Determine the [x, y] coordinate at the center of the cell enclosing the given text.  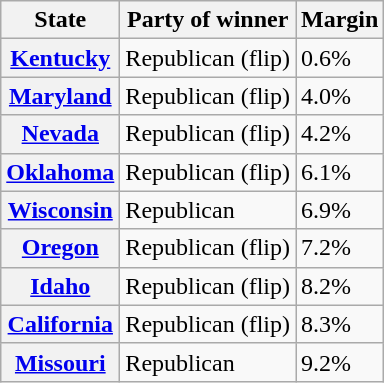
6.9% [340, 210]
6.1% [340, 172]
8.2% [340, 286]
Missouri [60, 362]
State [60, 20]
8.3% [340, 324]
9.2% [340, 362]
Maryland [60, 96]
Idaho [60, 286]
Kentucky [60, 58]
Oklahoma [60, 172]
California [60, 324]
Wisconsin [60, 210]
Margin [340, 20]
0.6% [340, 58]
Party of winner [208, 20]
4.0% [340, 96]
7.2% [340, 248]
Oregon [60, 248]
4.2% [340, 134]
Nevada [60, 134]
